Identify which cell holds the provided text, then report its [x, y] central coordinate. 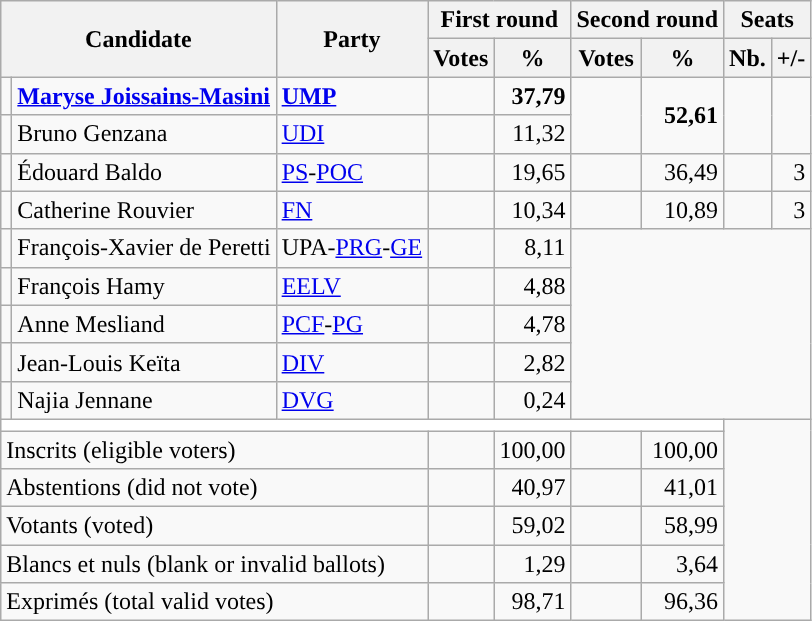
Seats [768, 20]
19,65 [532, 172]
Inscrits (eligible voters) [214, 449]
PCF-PG [352, 324]
Maryse Joissains-Masini [144, 96]
11,32 [532, 134]
36,49 [682, 172]
Second round [648, 20]
41,01 [682, 488]
Party [352, 39]
First round [500, 20]
FN [352, 210]
10,89 [682, 210]
1,29 [532, 564]
UDI [352, 134]
DIV [352, 362]
Abstentions (did not vote) [214, 488]
Exprimés (total valid votes) [214, 602]
Candidate [138, 39]
Anne Mesliand [144, 324]
EELV [352, 286]
Catherine Rouvier [144, 210]
40,97 [532, 488]
Jean-Louis Keïta [144, 362]
François-Xavier de Peretti [144, 248]
Édouard Baldo [144, 172]
Bruno Genzana [144, 134]
Blancs et nuls (blank or invalid ballots) [214, 564]
4,78 [532, 324]
3,64 [682, 564]
10,34 [532, 210]
Najia Jennane [144, 400]
59,02 [532, 526]
François Hamy [144, 286]
Votants (voted) [214, 526]
58,99 [682, 526]
UPA-PRG-GE [352, 248]
PS-POC [352, 172]
8,11 [532, 248]
UMP [352, 96]
Nb. [748, 58]
DVG [352, 400]
96,36 [682, 602]
4,88 [532, 286]
2,82 [532, 362]
0,24 [532, 400]
+/- [790, 58]
52,61 [682, 115]
37,79 [532, 96]
98,71 [532, 602]
